Return the (x, y) coordinate for the center point of the cell that contains the specified text.  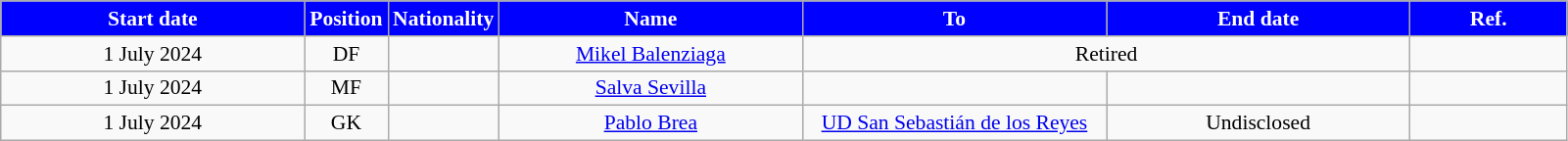
Salva Sevilla (650, 88)
Mikel Balenziaga (650, 54)
End date (1259, 19)
Undisclosed (1259, 123)
To (954, 19)
Ref. (1489, 19)
MF (347, 88)
Pablo Brea (650, 123)
Retired (1106, 54)
GK (347, 123)
UD San Sebastián de los Reyes (954, 123)
DF (347, 54)
Name (650, 19)
Start date (153, 19)
Nationality (443, 19)
Position (347, 19)
